Output the [x, y] coordinate of the center of the cell containing the given text.  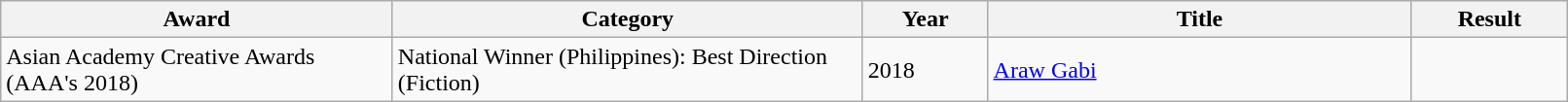
Title [1199, 19]
Category [627, 19]
Araw Gabi [1199, 70]
Year [925, 19]
National Winner (Philippines): Best Direction (Fiction) [627, 70]
2018 [925, 70]
Result [1489, 19]
Award [197, 19]
Asian Academy Creative Awards (AAA's 2018) [197, 70]
